Return [x, y] of the center of cell containing provided text 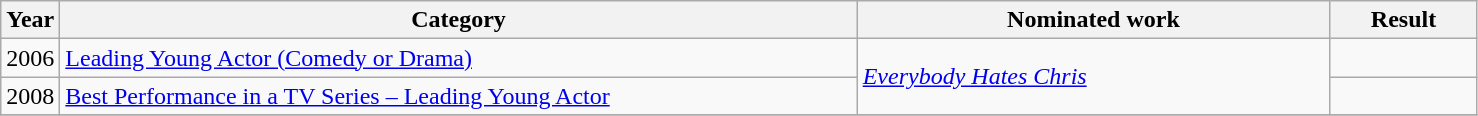
Everybody Hates Chris [1093, 77]
Nominated work [1093, 20]
Year [30, 20]
2008 [30, 96]
Best Performance in a TV Series – Leading Young Actor [458, 96]
Leading Young Actor (Comedy or Drama) [458, 58]
Result [1404, 20]
Category [458, 20]
2006 [30, 58]
